Output the [X, Y] coordinate of the center of the cell containing the given text.  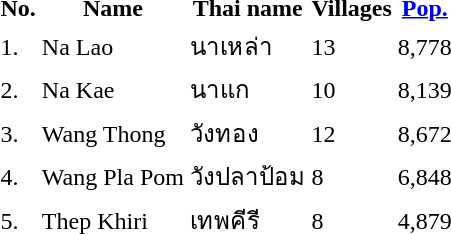
Wang Thong [112, 133]
10 [352, 90]
นาแก [247, 90]
12 [352, 133]
8 [352, 176]
วังทอง [247, 133]
Na Lao [112, 46]
Na Kae [112, 90]
วังปลาป้อม [247, 176]
Wang Pla Pom [112, 176]
13 [352, 46]
นาเหล่า [247, 46]
